Extract the (X, Y) coordinate from the center of the cell holding the provided text.  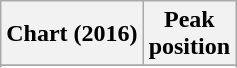
Peakposition (189, 34)
Chart (2016) (72, 34)
